Detect which cell encompasses the target text, then output its (X, Y) center coordinate. 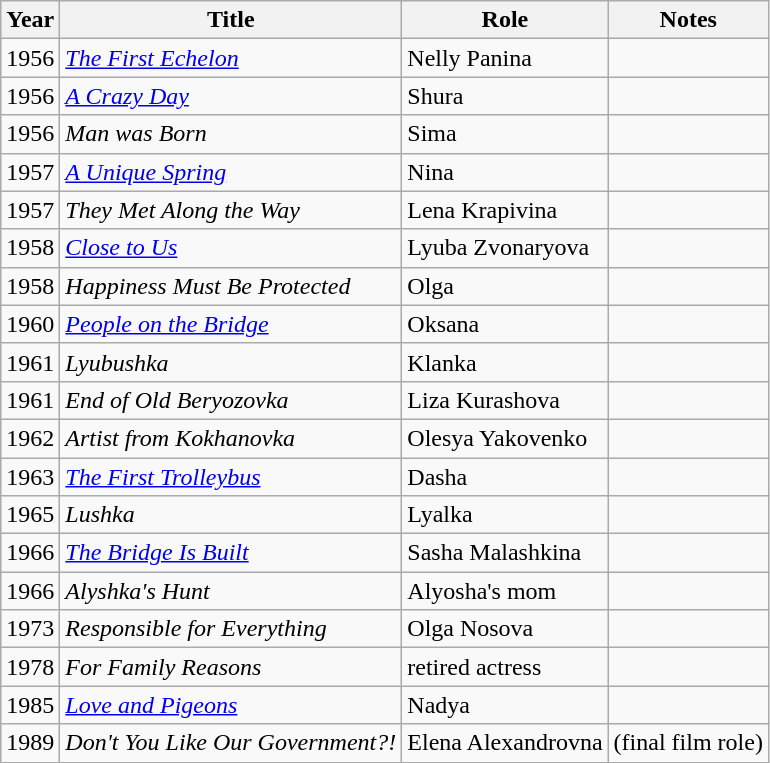
Title (231, 20)
(final film role) (688, 743)
Nelly Panina (505, 58)
retired actress (505, 667)
Man was Born (231, 134)
Year (30, 20)
For Family Reasons (231, 667)
Alyosha's mom (505, 591)
Klanka (505, 362)
Elena Alexandrovna (505, 743)
People on the Bridge (231, 324)
The Bridge Is Built (231, 553)
A Unique Spring (231, 172)
Role (505, 20)
The First Echelon (231, 58)
Close to Us (231, 248)
Lena Krapivina (505, 210)
1965 (30, 515)
Happiness Must Be Protected (231, 286)
Responsible for Everything (231, 629)
End of Old Beryozovka (231, 400)
A Crazy Day (231, 96)
1978 (30, 667)
1960 (30, 324)
Lyuba Zvonaryova (505, 248)
Olga (505, 286)
1985 (30, 705)
Lyalka (505, 515)
Artist from Kokhanovka (231, 438)
Shura (505, 96)
1989 (30, 743)
Sasha Malashkina (505, 553)
Notes (688, 20)
Lushka (231, 515)
Alyshka's Hunt (231, 591)
Don't You Like Our Government?! (231, 743)
1963 (30, 477)
Love and Pigeons (231, 705)
They Met Along the Way (231, 210)
Liza Kurashova (505, 400)
The First Trolleybus (231, 477)
Nadya (505, 705)
Olesya Yakovenko (505, 438)
Sima (505, 134)
Olga Nosova (505, 629)
Dasha (505, 477)
Oksana (505, 324)
Lyubushka (231, 362)
1962 (30, 438)
Nina (505, 172)
1973 (30, 629)
